Return the (x, y) coordinate for the center point of the cell that contains the specified text.  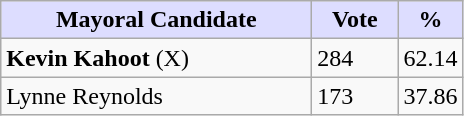
Kevin Kahoot (X) (156, 58)
Vote (355, 20)
173 (355, 96)
% (430, 20)
Mayoral Candidate (156, 20)
Lynne Reynolds (156, 96)
284 (355, 58)
37.86 (430, 96)
62.14 (430, 58)
